Scan for the cell matching the given text and deliver its [x, y] coordinate at center. 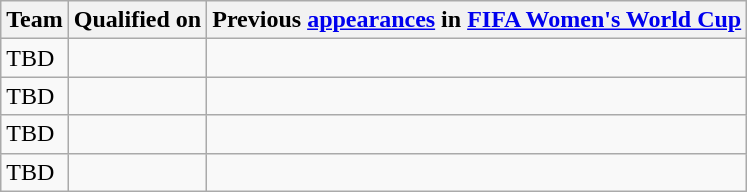
Previous appearances in FIFA Women's World Cup [477, 20]
Qualified on [137, 20]
Team [35, 20]
